Pinpoint the cell where the given text exists, returning its [x, y] midpoint coordinate. 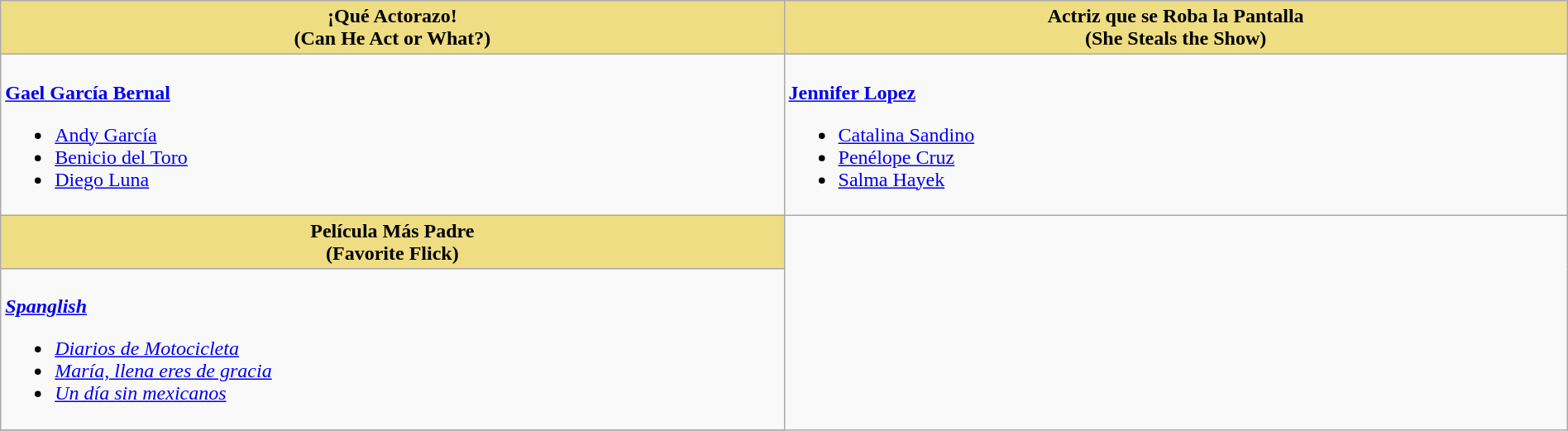
Actriz que se Roba la Pantalla(She Steals the Show) [1176, 28]
¡Qué Actorazo! (Can He Act or What?) [392, 28]
SpanglishDiarios de MotocicletaMaría, llena eres de graciaUn día sin mexicanos [392, 349]
Gael García BernalAndy GarcíaBenicio del ToroDiego Luna [392, 135]
Película Más Padre(Favorite Flick) [392, 242]
Jennifer LopezCatalina SandinoPenélope CruzSalma Hayek [1176, 135]
